Pinpoint the cell where the given text exists, returning its (x, y) midpoint coordinate. 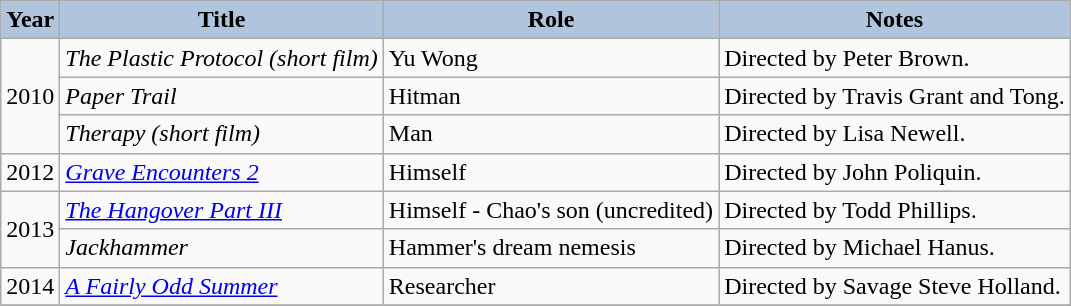
Himself (550, 172)
Directed by Todd Phillips. (895, 210)
Directed by Savage Steve Holland. (895, 286)
Hitman (550, 96)
Researcher (550, 286)
Yu Wong (550, 58)
Directed by Lisa Newell. (895, 134)
Title (222, 20)
Directed by John Poliquin. (895, 172)
Himself - Chao's son (uncredited) (550, 210)
2012 (30, 172)
Year (30, 20)
Role (550, 20)
Notes (895, 20)
Paper Trail (222, 96)
Grave Encounters 2 (222, 172)
The Hangover Part III (222, 210)
The Plastic Protocol (short film) (222, 58)
Directed by Travis Grant and Tong. (895, 96)
Therapy (short film) (222, 134)
Jackhammer (222, 248)
Hammer's dream nemesis (550, 248)
Directed by Michael Hanus. (895, 248)
2013 (30, 229)
Directed by Peter Brown. (895, 58)
Man (550, 134)
A Fairly Odd Summer (222, 286)
2010 (30, 96)
2014 (30, 286)
